For the text-containing cell, return its midpoint in [X, Y] coordinate format. 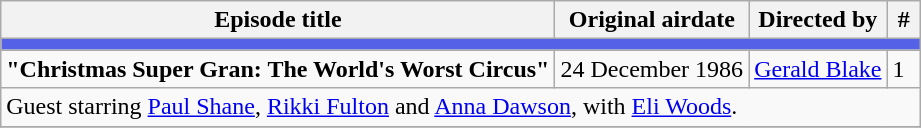
# [904, 20]
Original airdate [652, 20]
1 [904, 69]
Episode title [278, 20]
Guest starring Paul Shane, Rikki Fulton and Anna Dawson, with Eli Woods. [461, 107]
Directed by [818, 20]
Gerald Blake [818, 69]
24 December 1986 [652, 69]
"Christmas Super Gran: The World's Worst Circus" [278, 69]
